Provide the (X, Y) coordinate of the cell's center where the given text is located.  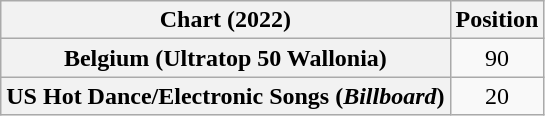
90 (497, 58)
US Hot Dance/Electronic Songs (Billboard) (226, 96)
Belgium (Ultratop 50 Wallonia) (226, 58)
20 (497, 96)
Position (497, 20)
Chart (2022) (226, 20)
